Extract the [x, y] coordinate from the center of the cell holding the provided text.  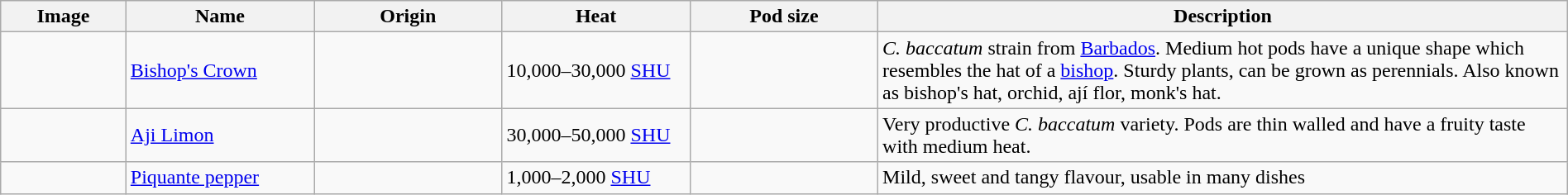
10,000–30,000 SHU [595, 70]
Bishop's Crown [220, 70]
Aji Limon [220, 136]
Description [1223, 17]
Very productive C. baccatum variety. Pods are thin walled and have a fruity taste with medium heat. [1223, 136]
30,000–50,000 SHU [595, 136]
Heat [595, 17]
Name [220, 17]
Origin [409, 17]
Piquante pepper [220, 178]
1,000–2,000 SHU [595, 178]
Pod size [784, 17]
Mild, sweet and tangy flavour, usable in many dishes [1223, 178]
Image [64, 17]
